From the cell containing the given text, extract its center point as (X, Y) coordinate. 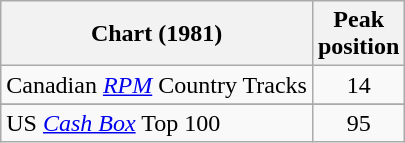
US Cash Box Top 100 (157, 123)
14 (358, 85)
Peakposition (358, 34)
Canadian RPM Country Tracks (157, 85)
Chart (1981) (157, 34)
95 (358, 123)
